Locate the cell with the specified text and output its [X, Y] center coordinate. 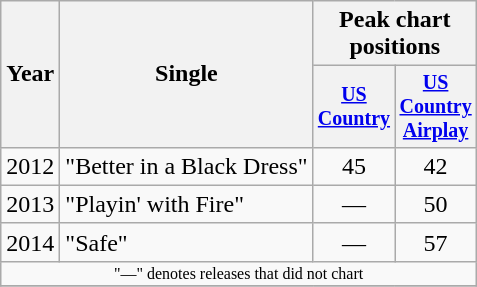
Single [186, 74]
2012 [30, 166]
2014 [30, 242]
2013 [30, 204]
Peak chartpositions [394, 34]
"Safe" [186, 242]
50 [436, 204]
"Better in a Black Dress" [186, 166]
45 [354, 166]
"Playin' with Fire" [186, 204]
US Country Airplay [436, 106]
Year [30, 74]
"—" denotes releases that did not chart [239, 273]
57 [436, 242]
US Country [354, 106]
42 [436, 166]
